Scan for the cell matching the given text and deliver its [x, y] coordinate at center. 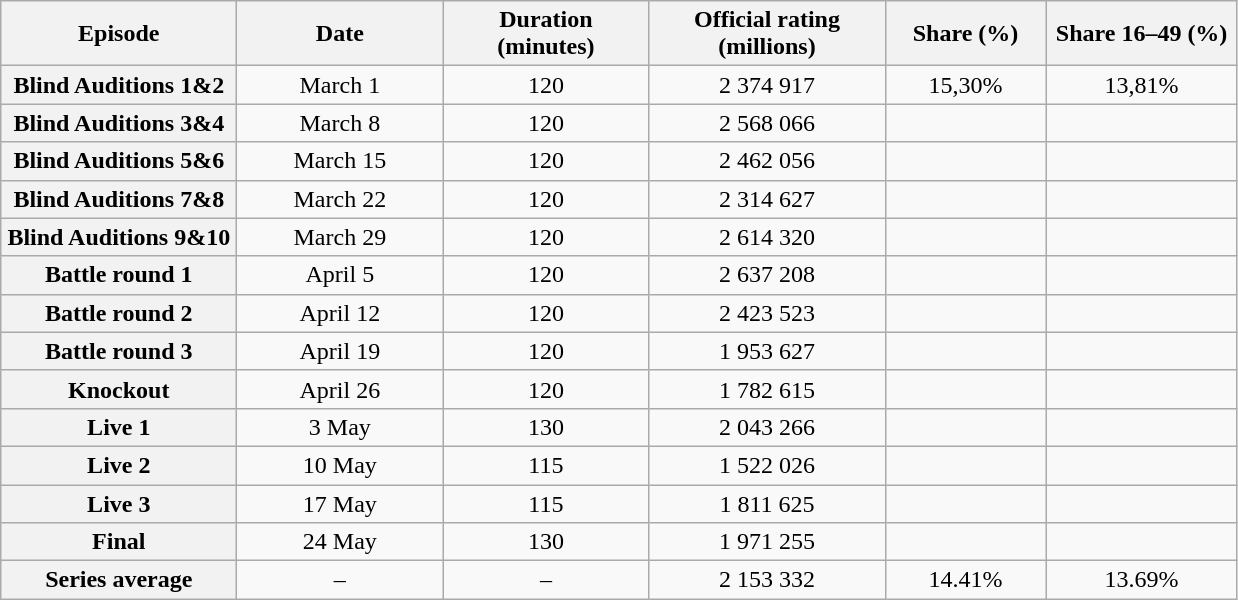
2 153 332 [767, 580]
15,30% [966, 85]
2 043 266 [767, 427]
March 29 [340, 237]
14.41% [966, 580]
Live 2 [119, 465]
April 26 [340, 389]
1 953 627 [767, 351]
Share 16–49 (%) [1142, 34]
2 614 320 [767, 237]
17 May [340, 503]
Series average [119, 580]
Blind Auditions 7&8 [119, 199]
Battle round 1 [119, 275]
1 522 026 [767, 465]
April 19 [340, 351]
Share (%) [966, 34]
Official rating(millions) [767, 34]
Battle round 2 [119, 313]
1 782 615 [767, 389]
Knockout [119, 389]
3 May [340, 427]
Final [119, 542]
Date [340, 34]
March 8 [340, 123]
April 5 [340, 275]
2 462 056 [767, 161]
2 374 917 [767, 85]
March 15 [340, 161]
Live 3 [119, 503]
13.69% [1142, 580]
2 423 523 [767, 313]
10 May [340, 465]
1 811 625 [767, 503]
March 1 [340, 85]
Duration (minutes) [546, 34]
2 637 208 [767, 275]
March 22 [340, 199]
24 May [340, 542]
Blind Auditions 5&6 [119, 161]
2 314 627 [767, 199]
2 568 066 [767, 123]
Blind Auditions 9&10 [119, 237]
Blind Auditions 3&4 [119, 123]
1 971 255 [767, 542]
13,81% [1142, 85]
Episode [119, 34]
April 12 [340, 313]
Live 1 [119, 427]
Battle round 3 [119, 351]
Blind Auditions 1&2 [119, 85]
